Determine the [x, y] coordinate at the center of the cell enclosing the given text.  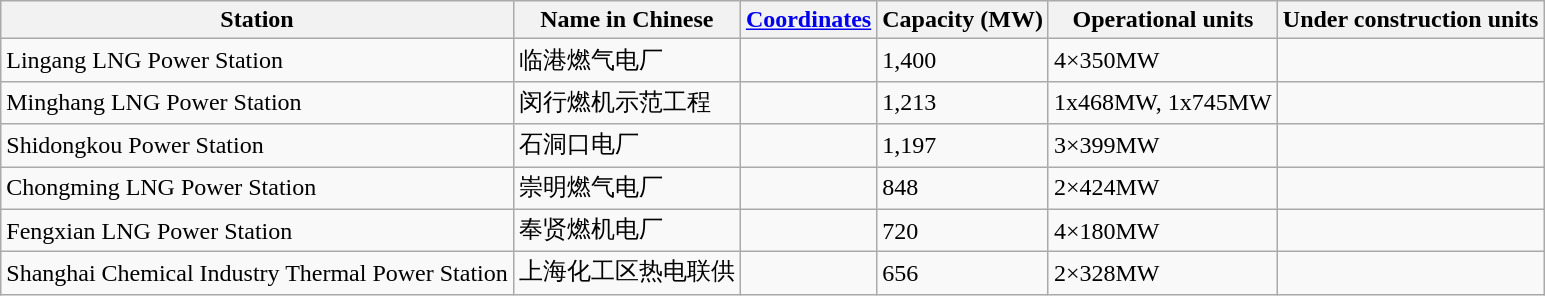
上海化工区热电联供 [626, 274]
Shanghai Chemical Industry Thermal Power Station [258, 274]
Station [258, 20]
Operational units [1162, 20]
2×424MW [1162, 188]
石洞口电厂 [626, 146]
3×399MW [1162, 146]
1,197 [963, 146]
2×328MW [1162, 274]
Shidongkou Power Station [258, 146]
Name in Chinese [626, 20]
闵行燃机示范工程 [626, 102]
848 [963, 188]
奉贤燃机电厂 [626, 230]
1,213 [963, 102]
Capacity (MW) [963, 20]
Chongming LNG Power Station [258, 188]
Lingang LNG Power Station [258, 60]
Under construction units [1410, 20]
4×350MW [1162, 60]
临港燃气电厂 [626, 60]
Coordinates [808, 20]
1,400 [963, 60]
720 [963, 230]
崇明燃气电厂 [626, 188]
Fengxian LNG Power Station [258, 230]
Minghang LNG Power Station [258, 102]
1x468MW, 1x745MW [1162, 102]
656 [963, 274]
4×180MW [1162, 230]
